Return the [X, Y] coordinate for the center point of the cell that contains the specified text.  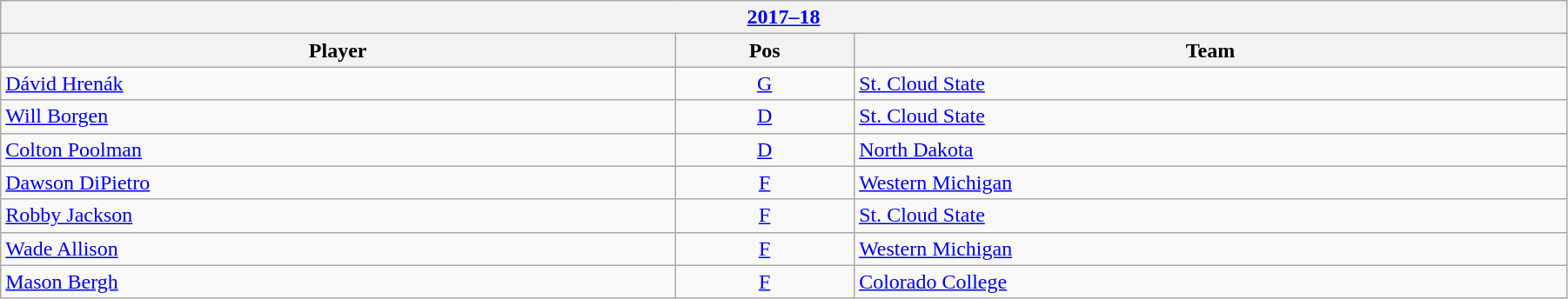
G [765, 83]
Will Borgen [338, 116]
Pos [765, 50]
Team [1211, 50]
Wade Allison [338, 249]
North Dakota [1211, 149]
Dawson DiPietro [338, 183]
2017–18 [784, 17]
Colorado College [1211, 282]
Robby Jackson [338, 216]
Colton Poolman [338, 149]
Player [338, 50]
Mason Bergh [338, 282]
Dávid Hrenák [338, 83]
